Capture the cell that displays the provided text and extract its [X, Y] central coordinate. 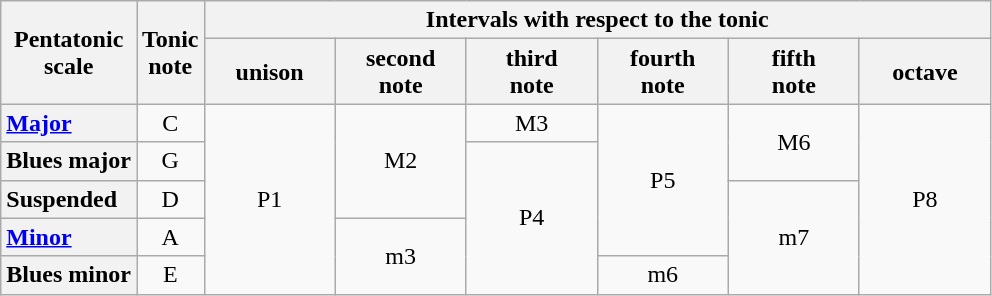
m7 [794, 237]
fifthnote [794, 72]
P8 [924, 199]
Blues minor [69, 275]
secondnote [400, 72]
Major [69, 123]
m6 [662, 275]
D [170, 199]
P1 [270, 199]
P4 [532, 218]
m3 [400, 256]
M3 [532, 123]
octave [924, 72]
Pentatonicscale [69, 52]
Tonicnote [170, 52]
M2 [400, 161]
M6 [794, 142]
Minor [69, 237]
C [170, 123]
A [170, 237]
unison [270, 72]
Intervals with respect to the tonic [597, 20]
fourthnote [662, 72]
Suspended [69, 199]
P5 [662, 180]
G [170, 161]
thirdnote [532, 72]
E [170, 275]
Blues major [69, 161]
